Capture the cell that displays the provided text and extract its (X, Y) central coordinate. 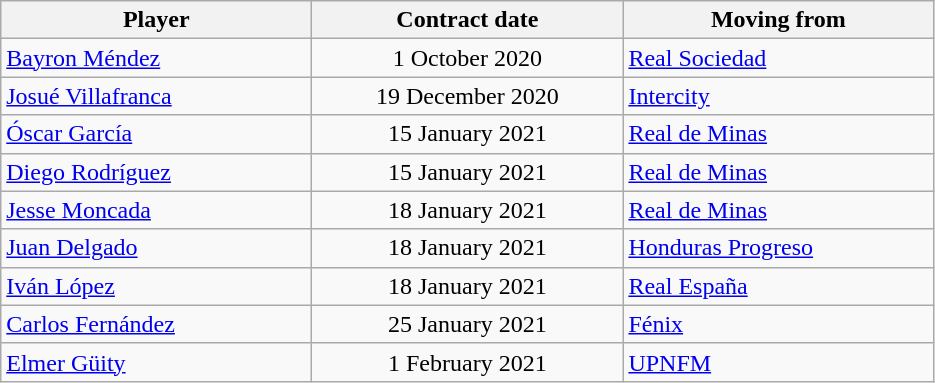
Juan Delgado (156, 248)
Moving from (778, 20)
Carlos Fernández (156, 324)
25 January 2021 (468, 324)
1 February 2021 (468, 362)
Josué Villafranca (156, 96)
Elmer Güity (156, 362)
Fénix (778, 324)
19 December 2020 (468, 96)
Contract date (468, 20)
Player (156, 20)
Intercity (778, 96)
Real España (778, 286)
Óscar García (156, 134)
Iván López (156, 286)
UPNFM (778, 362)
1 October 2020 (468, 58)
Honduras Progreso (778, 248)
Bayron Méndez (156, 58)
Real Sociedad (778, 58)
Diego Rodríguez (156, 172)
Jesse Moncada (156, 210)
